Detect which cell encompasses the target text, then output its (X, Y) center coordinate. 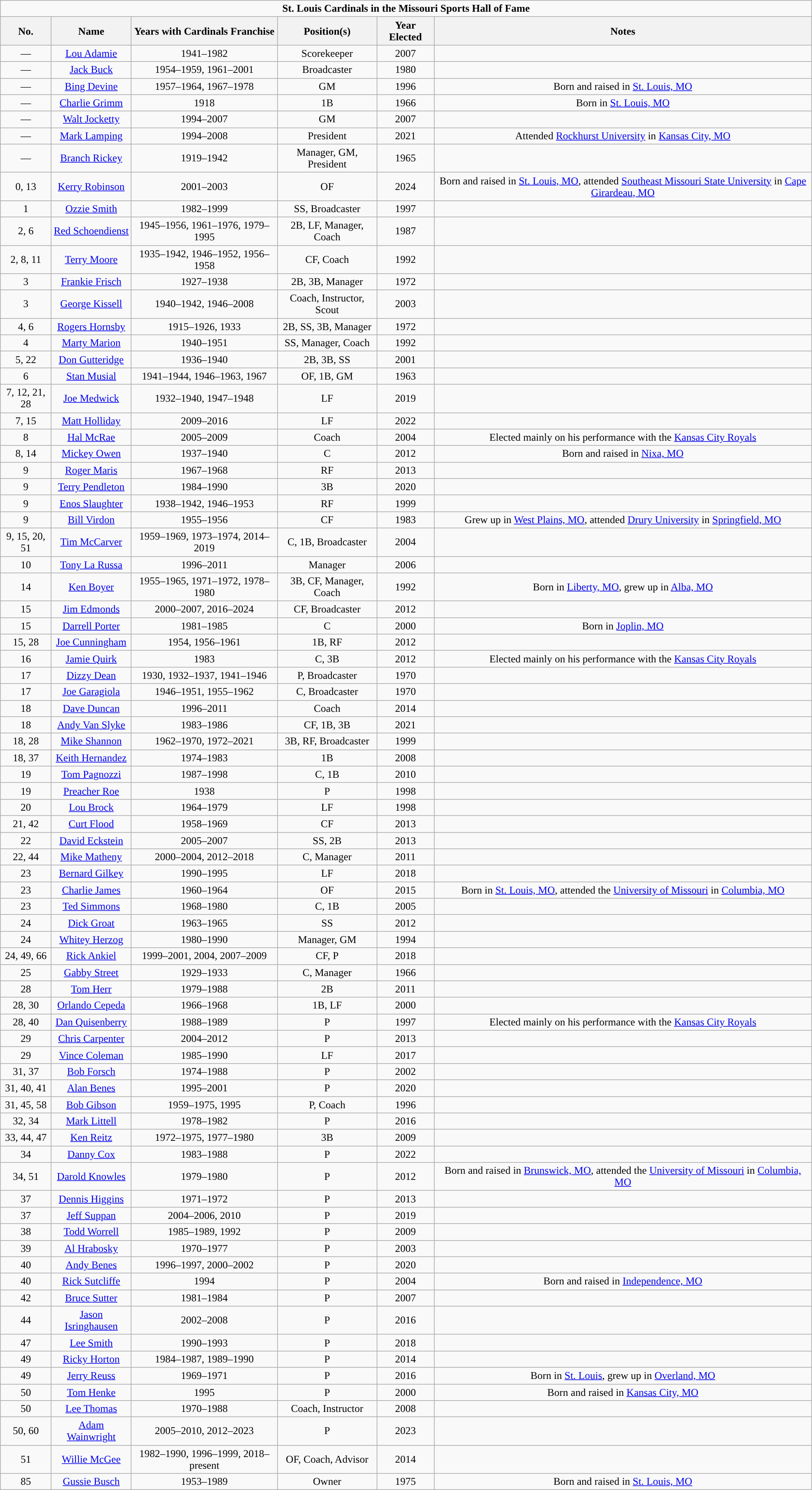
Tom Henke (91, 1392)
Willie McGee (91, 1459)
1B, RF (327, 642)
Year Elected (406, 31)
Darrell Porter (91, 626)
Branch Rickey (91, 158)
Terry Pendleton (91, 487)
1963 (406, 376)
Position(s) (327, 31)
1985–1990 (204, 1055)
2B, 3B, SS (327, 360)
1980–1990 (204, 940)
Attended Rockhurst University in Kansas City, MO (623, 136)
32, 34 (26, 1121)
15, 28 (26, 642)
Bing Devine (91, 86)
31, 45, 58 (26, 1105)
Lou Brock (91, 807)
1971–1972 (204, 1199)
1935–1942, 1946–1952, 1956–1958 (204, 259)
Bruce Sutter (91, 1298)
Ken Reitz (91, 1138)
7, 12, 21, 28 (26, 398)
18, 37 (26, 758)
2002–2008 (204, 1320)
1932–1940, 1947–1948 (204, 398)
Ted Simmons (91, 907)
Alan Benes (91, 1088)
Bill Virdon (91, 520)
Charlie James (91, 890)
4 (26, 343)
OF, 1B, GM (327, 376)
1984–1990 (204, 487)
1995 (204, 1392)
1970–1977 (204, 1248)
CF, 1B, 3B (327, 725)
1999–2001, 2004, 2007–2009 (204, 956)
0, 13 (26, 187)
33, 44, 47 (26, 1138)
George Kissell (91, 305)
1953–1989 (204, 1482)
1965 (406, 158)
1946–1951, 1955–1962 (204, 692)
Born and raised in Brunswick, MO, attended the University of Missouri in Columbia, MO (623, 1176)
Grew up in West Plains, MO, attended Drury University in Springfield, MO (623, 520)
Jeff Suppan (91, 1215)
Born in St. Louis, MO, attended the University of Missouri in Columbia, MO (623, 890)
Notes (623, 31)
Red Schoendienst (91, 231)
Jerry Reuss (91, 1375)
Broadcaster (327, 70)
8 (26, 437)
1979–1988 (204, 989)
1930, 1932–1937, 1941–1946 (204, 675)
Jack Buck (91, 70)
6 (26, 376)
1990–1993 (204, 1343)
Walt Jocketty (91, 119)
David Eckstein (91, 840)
Bernard Gilkey (91, 874)
Born and raised in Independence, MO (623, 1281)
1982–1999 (204, 209)
1988–1989 (204, 1022)
2B, 3B, Manager (327, 282)
C, Broadcaster (327, 692)
2015 (406, 890)
Stan Musial (91, 376)
2000–2007, 2016–2024 (204, 609)
28, 40 (26, 1022)
Preacher Roe (91, 791)
85 (26, 1482)
Name (91, 31)
Terry Moore (91, 259)
Adam Wainwright (91, 1431)
C, 3B (327, 659)
31, 40, 41 (26, 1088)
Mickey Owen (91, 454)
24, 49, 66 (26, 956)
47 (26, 1343)
Scorekeeper (327, 53)
1918 (204, 103)
22 (26, 840)
SS (327, 923)
Curt Flood (91, 824)
2010 (406, 774)
2004–2012 (204, 1038)
Todd Worrell (91, 1232)
1937–1940 (204, 454)
1955–1965, 1971–1972, 1978–1980 (204, 587)
34 (26, 1154)
1954–1959, 1961–2001 (204, 70)
1941–1982 (204, 53)
Manager, GM (327, 940)
Mark Lamping (91, 136)
Andy Benes (91, 1265)
1974–1988 (204, 1071)
20 (26, 807)
Tom Pagnozzi (91, 774)
Years with Cardinals Franchise (204, 31)
Gussie Busch (91, 1482)
Jamie Quirk (91, 659)
9, 15, 20, 51 (26, 542)
Mark Littell (91, 1121)
Bob Forsch (91, 1071)
2017 (406, 1055)
1 (26, 209)
4, 6 (26, 327)
1941–1944, 1946–1963, 1967 (204, 376)
31, 37 (26, 1071)
1954, 1956–1961 (204, 642)
Born in St. Louis, grew up in Overland, MO (623, 1375)
1981–1984 (204, 1298)
Danny Cox (91, 1154)
1983–1988 (204, 1154)
Kerry Robinson (91, 187)
2, 6 (26, 231)
CF, P (327, 956)
Rogers Hornsby (91, 327)
Hal McRae (91, 437)
25 (26, 973)
1960–1964 (204, 890)
2005 (406, 907)
1962–1970, 1972–2021 (204, 741)
Dan Quisenberry (91, 1022)
1936–1940 (204, 360)
39 (26, 1248)
2023 (406, 1431)
1969–1971 (204, 1375)
2002 (406, 1071)
2001 (406, 360)
Whitey Herzog (91, 940)
44 (26, 1320)
2004–2006, 2010 (204, 1215)
Owner (327, 1482)
P, Broadcaster (327, 675)
1981–1985 (204, 626)
Vince Coleman (91, 1055)
1987–1998 (204, 774)
SS, 2B (327, 840)
OF, Coach, Advisor (327, 1459)
1994–2007 (204, 119)
2001–2003 (204, 187)
Keith Hernandez (91, 758)
Born in Joplin, MO (623, 626)
1938–1942, 1946–1953 (204, 503)
22, 44 (26, 857)
Dizzy Dean (91, 675)
1964–1979 (204, 807)
2B, LF, Manager, Coach (327, 231)
1927–1938 (204, 282)
1987 (406, 231)
28 (26, 989)
2009–2016 (204, 421)
Rick Ankiel (91, 956)
1983–1986 (204, 725)
Mike Matheny (91, 857)
1972–1975, 1977–1980 (204, 1138)
No. (26, 31)
1955–1956 (204, 520)
1979–1980 (204, 1176)
Born in Liberty, MO, grew up in Alba, MO (623, 587)
Coach, Instructor, Scout (327, 305)
42 (26, 1298)
Coach, Instructor (327, 1409)
8, 14 (26, 454)
President (327, 136)
Born and raised in Nixa, MO (623, 454)
1940–1942, 1946–2008 (204, 305)
1959–1969, 1973–1974, 2014–2019 (204, 542)
Manager (327, 564)
1B, LF (327, 1005)
P, Coach (327, 1105)
Manager, GM, President (327, 158)
Tony La Russa (91, 564)
1945–1956, 1961–1976, 1979–1995 (204, 231)
Gabby Street (91, 973)
1919–1942 (204, 158)
2B (327, 989)
1963–1965 (204, 923)
1990–1995 (204, 874)
Orlando Cepeda (91, 1005)
Lou Adamie (91, 53)
1978–1982 (204, 1121)
1915–1926, 1933 (204, 327)
1974–1983 (204, 758)
Lee Smith (91, 1343)
1958–1969 (204, 824)
3B, RF, Broadcaster (327, 741)
1980 (406, 70)
1985–1989, 1992 (204, 1232)
Rick Sutcliffe (91, 1281)
Frankie Frisch (91, 282)
Ken Boyer (91, 587)
Dick Groat (91, 923)
Darold Knowles (91, 1176)
St. Louis Cardinals in the Missouri Sports Hall of Fame (406, 9)
1959–1975, 1995 (204, 1105)
SS, Broadcaster (327, 209)
2024 (406, 187)
Chris Carpenter (91, 1038)
CF, Broadcaster (327, 609)
1984–1987, 1989–1990 (204, 1359)
Born in St. Louis, MO (623, 103)
Andy Van Slyke (91, 725)
Joe Cunningham (91, 642)
18, 28 (26, 741)
5, 22 (26, 360)
34, 51 (26, 1176)
1970–1988 (204, 1409)
1994–2008 (204, 136)
1982–1990, 1996–1999, 2018–present (204, 1459)
Dennis Higgins (91, 1199)
Ozzie Smith (91, 209)
SS, Manager, Coach (327, 343)
Jim Edmonds (91, 609)
Tim McCarver (91, 542)
Born and raised in St. Louis, MO, attended Southeast Missouri State University in Cape Girardeau, MO (623, 187)
21, 42 (26, 824)
Mike Shannon (91, 741)
Lee Thomas (91, 1409)
50, 60 (26, 1431)
1966–1968 (204, 1005)
Marty Marion (91, 343)
Jason Isringhausen (91, 1320)
Ricky Horton (91, 1359)
51 (26, 1459)
Bob Gibson (91, 1105)
1995–2001 (204, 1088)
Tom Herr (91, 989)
2005–2010, 2012–2023 (204, 1431)
2005–2009 (204, 437)
Joe Garagiola (91, 692)
1968–1980 (204, 907)
2005–2007 (204, 840)
38 (26, 1232)
Don Gutteridge (91, 360)
Joe Medwick (91, 398)
1957–1964, 1967–1978 (204, 86)
1967–1968 (204, 470)
28, 30 (26, 1005)
3B, CF, Manager, Coach (327, 587)
2006 (406, 564)
1975 (406, 1482)
7, 15 (26, 421)
2000–2004, 2012–2018 (204, 857)
Born and raised in Kansas City, MO (623, 1392)
Matt Holliday (91, 421)
14 (26, 587)
2, 8, 11 (26, 259)
10 (26, 564)
2B, SS, 3B, Manager (327, 327)
1929–1933 (204, 973)
Charlie Grimm (91, 103)
1940–1951 (204, 343)
16 (26, 659)
CF, Coach (327, 259)
1996–1997, 2000–2002 (204, 1265)
Enos Slaughter (91, 503)
C, 1B, Broadcaster (327, 542)
Roger Maris (91, 470)
Al Hrabosky (91, 1248)
Dave Duncan (91, 708)
1938 (204, 791)
